Identify which cell holds the provided text, then report its [X, Y] central coordinate. 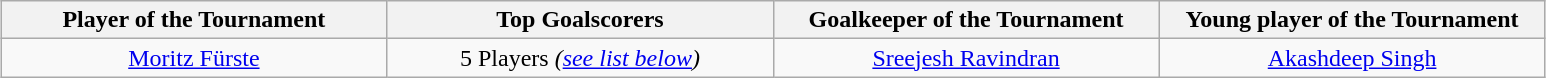
Top Goalscorers [580, 20]
5 Players (see list below) [580, 58]
Goalkeeper of the Tournament [966, 20]
Young player of the Tournament [1352, 20]
Moritz Fürste [194, 58]
Sreejesh Ravindran [966, 58]
Player of the Tournament [194, 20]
Akashdeep Singh [1352, 58]
